For the text-containing cell, return its midpoint in (X, Y) coordinate format. 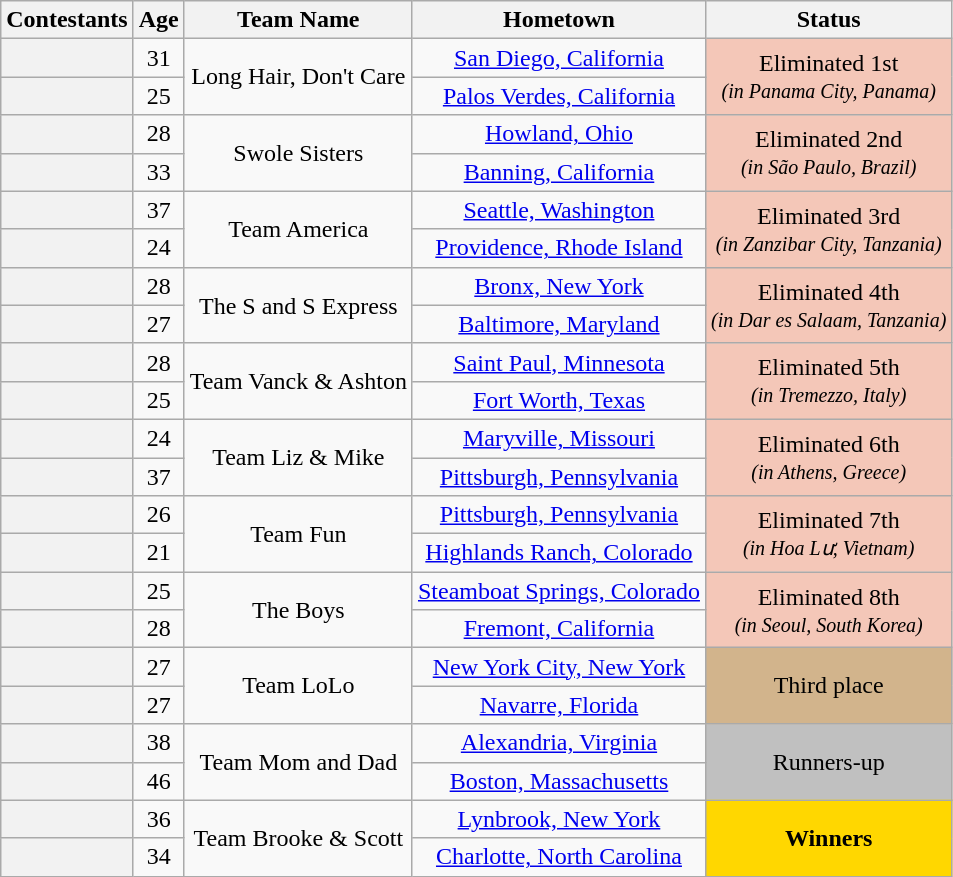
Providence, Rhode Island (558, 248)
Highlands Ranch, Colorado (558, 553)
Lynbrook, New York (558, 819)
Swole Sisters (298, 153)
Team Fun (298, 534)
Eliminated 6th(in Athens, Greece) (828, 457)
Eliminated 4th(in Dar es Salaam, Tanzania) (828, 305)
Runners-up (828, 762)
Eliminated 2nd(in São Paulo, Brazil) (828, 153)
Long Hair, Don't Care (298, 77)
Fort Worth, Texas (558, 400)
Team Mom and Dad (298, 762)
31 (158, 58)
Seattle, Washington (558, 210)
Hometown (558, 20)
Status (828, 20)
The S and S Express (298, 305)
34 (158, 857)
Palos Verdes, California (558, 96)
Boston, Massachusetts (558, 781)
46 (158, 781)
33 (158, 172)
Alexandria, Virginia (558, 743)
Third place (828, 686)
Baltimore, Maryland (558, 324)
Age (158, 20)
Howland, Ohio (558, 134)
Bronx, New York (558, 286)
Winners (828, 838)
21 (158, 553)
New York City, New York (558, 667)
Eliminated 3rd(in Zanzibar City, Tanzania) (828, 229)
Team Liz & Mike (298, 457)
Team Brooke & Scott (298, 838)
Team America (298, 229)
Eliminated 1st(in Panama City, Panama) (828, 77)
Eliminated 8th(in Seoul, South Korea) (828, 610)
38 (158, 743)
Maryville, Missouri (558, 438)
The Boys (298, 610)
36 (158, 819)
Team Vanck & Ashton (298, 381)
Banning, California (558, 172)
Eliminated 5th(in Tremezzo, Italy) (828, 381)
Eliminated 7th(in Hoa Lư, Vietnam) (828, 534)
Fremont, California (558, 629)
San Diego, California (558, 58)
26 (158, 515)
Steamboat Springs, Colorado (558, 591)
Contestants (67, 20)
Charlotte, North Carolina (558, 857)
Navarre, Florida (558, 705)
Team Name (298, 20)
Team LoLo (298, 686)
Saint Paul, Minnesota (558, 362)
